Scan for the cell matching the given text and deliver its (X, Y) coordinate at center. 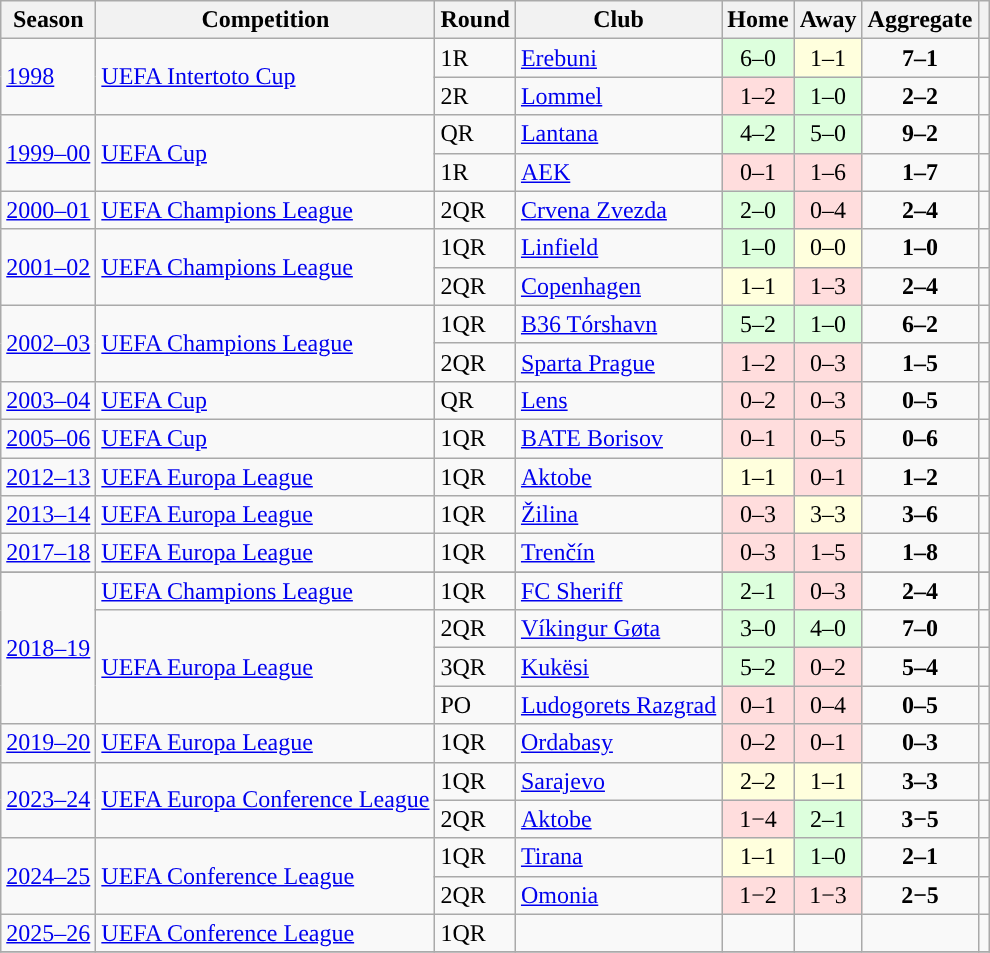
Žilina (618, 515)
Tirana (618, 857)
2018–19 (48, 648)
3–6 (920, 515)
3−5 (920, 819)
Lens (618, 400)
BATE Borisov (618, 438)
Away (828, 20)
1–6 (828, 172)
7–1 (920, 58)
2000–01 (48, 210)
3QR (475, 667)
AEK (618, 172)
4–2 (758, 134)
UEFA Intertoto Cup (266, 77)
UEFA Europa Conference League (266, 800)
2R (475, 96)
0–0 (828, 248)
2023–24 (48, 800)
6–0 (758, 58)
2012–13 (48, 477)
5–4 (920, 667)
Lommel (618, 96)
2013–14 (48, 515)
7–0 (920, 629)
Copenhagen (618, 286)
2−5 (920, 895)
6–2 (920, 324)
1−3 (828, 895)
1−2 (758, 895)
Crvena Zvezda (618, 210)
Ludogorets Razgrad (618, 705)
Aggregate (920, 20)
1999–00 (48, 153)
Sarajevo (618, 781)
2001–02 (48, 267)
0–6 (920, 438)
Kukësi (618, 667)
2002–03 (48, 343)
4–0 (828, 629)
Competition (266, 20)
2005–06 (48, 438)
1998 (48, 77)
Round (475, 20)
Sparta Prague (618, 362)
5–0 (828, 134)
2024–25 (48, 876)
Erebuni (618, 58)
FC Sheriff (618, 591)
2019–20 (48, 743)
Ordabasy (618, 743)
PO (475, 705)
1–3 (828, 286)
2003–04 (48, 400)
B36 Tórshavn (618, 324)
1–7 (920, 172)
Omonia (618, 895)
Club (618, 20)
2017–18 (48, 553)
Víkingur Gøta (618, 629)
Lantana (618, 134)
3–0 (758, 629)
1–8 (920, 553)
2–0 (758, 210)
9–2 (920, 134)
Season (48, 20)
Trenčín (618, 553)
1−4 (758, 819)
2025–26 (48, 933)
Linfield (618, 248)
Home (758, 20)
